Pinpoint the cell where the given text exists, returning its (X, Y) midpoint coordinate. 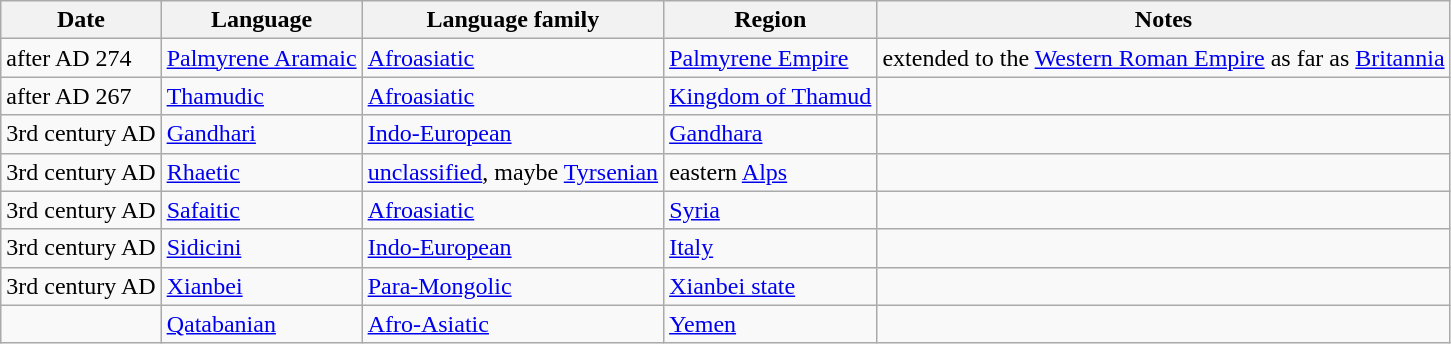
Para-Mongolic (513, 286)
after AD 274 (81, 58)
Xianbei state (770, 286)
Gandhara (770, 134)
Gandhari (262, 134)
Region (770, 20)
Thamudic (262, 96)
Afro-Asiatic (513, 324)
Italy (770, 248)
Rhaetic (262, 172)
unclassified, maybe Tyrsenian (513, 172)
Kingdom of Thamud (770, 96)
extended to the Western Roman Empire as far as Britannia (1164, 58)
eastern Alps (770, 172)
Sidicini (262, 248)
Yemen (770, 324)
Palmyrene Empire (770, 58)
Language (262, 20)
Notes (1164, 20)
Xianbei (262, 286)
Syria (770, 210)
Language family (513, 20)
after AD 267 (81, 96)
Date (81, 20)
Palmyrene Aramaic (262, 58)
Qatabanian (262, 324)
Safaitic (262, 210)
